Return the [x, y] coordinate for the center point of the cell that contains the specified text.  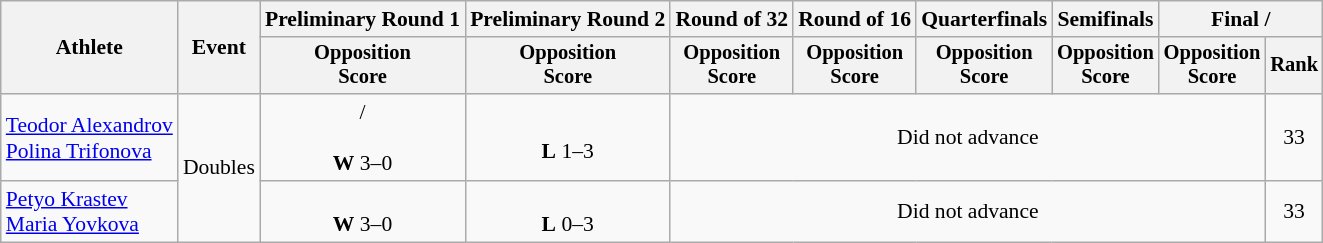
L 1–3 [568, 138]
L 0–3 [568, 212]
Athlete [90, 48]
/W 3–0 [362, 138]
Semifinals [1106, 19]
W 3–0 [362, 212]
Preliminary Round 1 [362, 19]
Teodor AlexandrovPolina Trifonova [90, 138]
Round of 16 [854, 19]
Round of 32 [732, 19]
Event [219, 48]
Final / [1241, 19]
Preliminary Round 2 [568, 19]
Rank [1294, 66]
Doubles [219, 168]
Quarterfinals [984, 19]
Petyo KrastevMaria Yovkova [90, 212]
